Return (X, Y) of the center of cell containing provided text 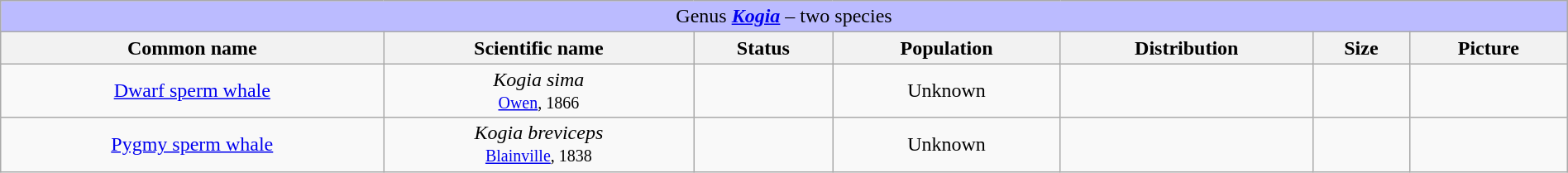
Scientific name (539, 48)
Distribution (1186, 48)
Kogia simaOwen, 1866 (539, 91)
Population (946, 48)
Picture (1489, 48)
Pygmy sperm whale (192, 144)
Genus Kogia – two species (784, 17)
Common name (192, 48)
Size (1361, 48)
Dwarf sperm whale (192, 91)
Status (763, 48)
Kogia brevicepsBlainville, 1838 (539, 144)
